Output the [X, Y] coordinate of the center of the cell containing the given text.  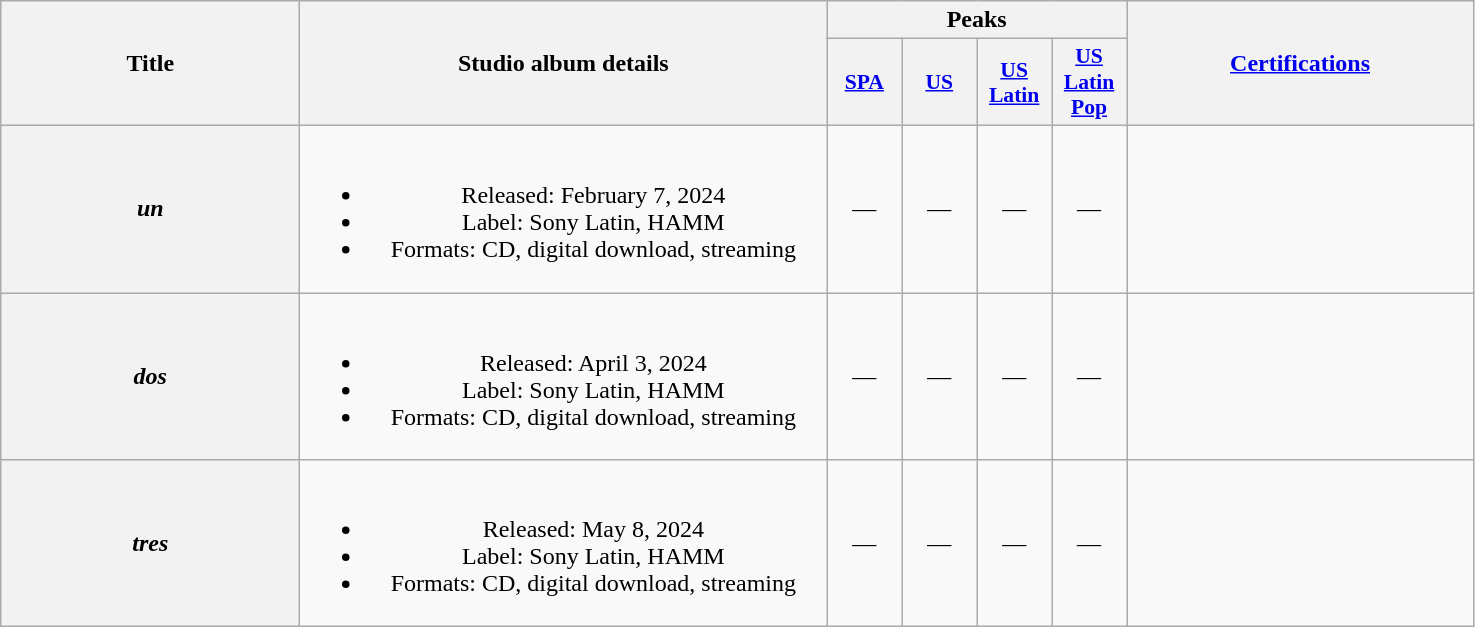
US [940, 82]
Title [150, 64]
Released: February 7, 2024Label: Sony Latin, HAMMFormats: CD, digital download, streaming [564, 208]
Released: May 8, 2024Label: Sony Latin, HAMMFormats: CD, digital download, streaming [564, 544]
USLatin [1014, 82]
Studio album details [564, 64]
USLatinPop [1090, 82]
Certifications [1300, 64]
un [150, 208]
tres [150, 544]
dos [150, 376]
SPA [864, 82]
Released: April 3, 2024Label: Sony Latin, HAMMFormats: CD, digital download, streaming [564, 376]
Peaks [977, 20]
